Pinpoint the cell where the given text exists, returning its [X, Y] midpoint coordinate. 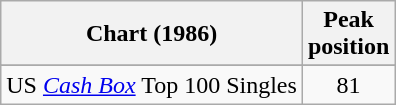
US Cash Box Top 100 Singles [152, 85]
Chart (1986) [152, 34]
Peakposition [348, 34]
81 [348, 85]
